Capture the cell that displays the provided text and extract its [x, y] central coordinate. 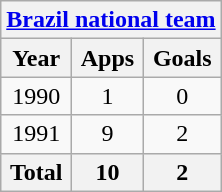
Total [36, 172]
Brazil national team [111, 20]
Apps [108, 58]
Year [36, 58]
1 [108, 96]
0 [182, 96]
10 [108, 172]
1991 [36, 134]
9 [108, 134]
Goals [182, 58]
1990 [36, 96]
